From the cell containing the given text, extract its center point as [X, Y] coordinate. 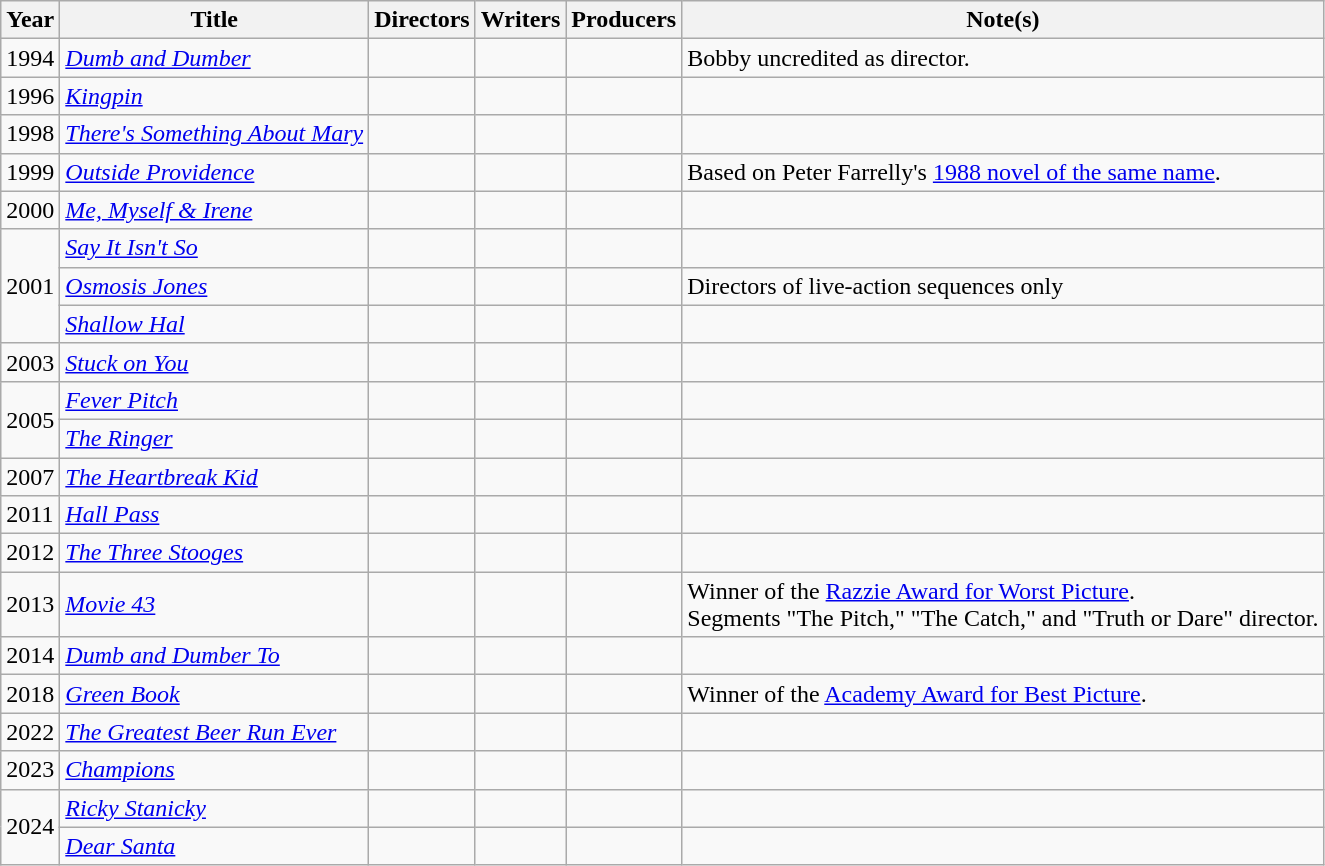
Fever Pitch [214, 400]
Hall Pass [214, 515]
2023 [30, 770]
Bobby uncredited as director. [1003, 58]
Say It Isn't So [214, 248]
Based on Peter Farrelly's 1988 novel of the same name. [1003, 172]
2012 [30, 553]
Green Book [214, 694]
Year [30, 20]
1999 [30, 172]
Movie 43 [214, 604]
2011 [30, 515]
2013 [30, 604]
Dear Santa [214, 846]
Writers [520, 20]
2022 [30, 732]
Directors [422, 20]
2018 [30, 694]
The Ringer [214, 438]
Title [214, 20]
1996 [30, 96]
Ricky Stanicky [214, 808]
2014 [30, 656]
Winner of the Razzie Award for Worst Picture.Segments "The Pitch," "The Catch," and "Truth or Dare" director. [1003, 604]
Winner of the Academy Award for Best Picture. [1003, 694]
Champions [214, 770]
Dumb and Dumber To [214, 656]
The Greatest Beer Run Ever [214, 732]
The Three Stooges [214, 553]
Osmosis Jones [214, 286]
2005 [30, 419]
Stuck on You [214, 362]
The Heartbreak Kid [214, 477]
Me, Myself & Irene [214, 210]
Kingpin [214, 96]
Dumb and Dumber [214, 58]
Producers [624, 20]
2007 [30, 477]
Outside Providence [214, 172]
2000 [30, 210]
Shallow Hal [214, 324]
2024 [30, 827]
2001 [30, 286]
Directors of live-action sequences only [1003, 286]
There's Something About Mary [214, 134]
Note(s) [1003, 20]
2003 [30, 362]
1998 [30, 134]
1994 [30, 58]
